Return (X, Y) of the center of cell containing provided text 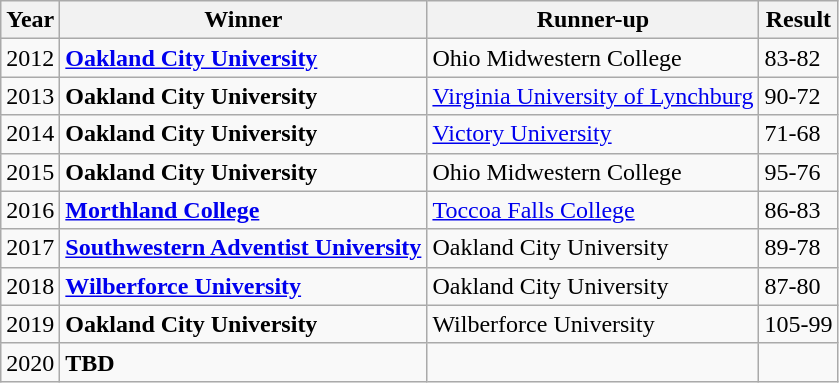
Morthland College (244, 210)
71-68 (798, 134)
2014 (30, 134)
TBD (244, 362)
105-99 (798, 324)
89-78 (798, 248)
2017 (30, 248)
2013 (30, 96)
Winner (244, 20)
83-82 (798, 58)
Result (798, 20)
Southwestern Adventist University (244, 248)
95-76 (798, 172)
Runner-up (593, 20)
90-72 (798, 96)
2020 (30, 362)
2015 (30, 172)
Victory University (593, 134)
2016 (30, 210)
2019 (30, 324)
Toccoa Falls College (593, 210)
2012 (30, 58)
86-83 (798, 210)
87-80 (798, 286)
Virginia University of Lynchburg (593, 96)
2018 (30, 286)
Year (30, 20)
